Pinpoint the cell where the given text exists, returning its (X, Y) midpoint coordinate. 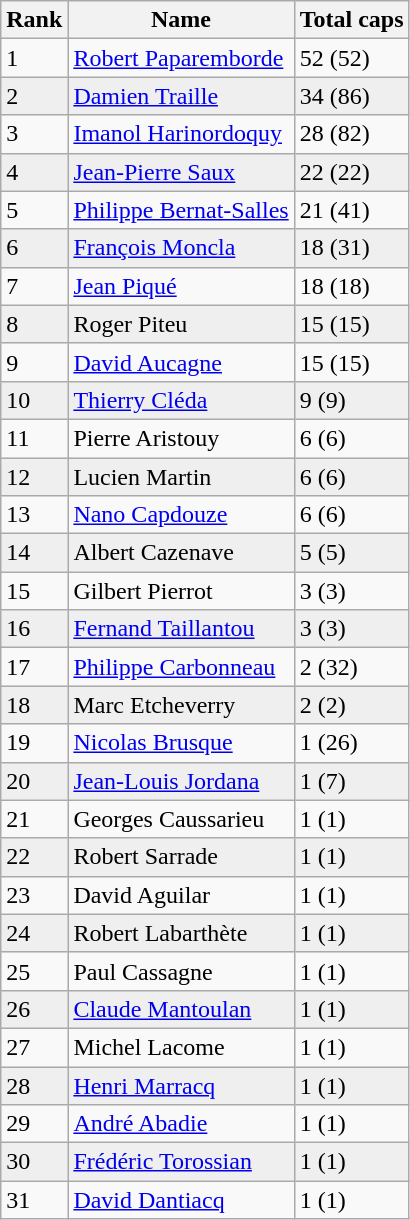
Robert Labarthète (181, 933)
9 (9) (352, 400)
Michel Lacome (181, 1047)
Georges Caussarieu (181, 819)
1 (7) (352, 781)
25 (34, 971)
Thierry Cléda (181, 400)
23 (34, 895)
22 (34, 857)
18 (34, 705)
David Aucagne (181, 362)
Lucien Martin (181, 477)
8 (34, 324)
Gilbert Pierrot (181, 591)
28 (82) (352, 134)
Philippe Carbonneau (181, 667)
François Moncla (181, 248)
31 (34, 1200)
29 (34, 1124)
19 (34, 743)
15 (34, 591)
17 (34, 667)
Nicolas Brusque (181, 743)
28 (34, 1085)
Pierre Aristouy (181, 438)
34 (86) (352, 96)
Damien Traille (181, 96)
1 (26) (352, 743)
Marc Etcheverry (181, 705)
1 (34, 58)
24 (34, 933)
16 (34, 629)
Claude Mantoulan (181, 1009)
22 (22) (352, 172)
Robert Paparemborde (181, 58)
Jean-Louis Jordana (181, 781)
Henri Marracq (181, 1085)
Robert Sarrade (181, 857)
2 (34, 96)
4 (34, 172)
10 (34, 400)
9 (34, 362)
18 (18) (352, 286)
Albert Cazenave (181, 553)
Roger Piteu (181, 324)
5 (34, 210)
David Dantiacq (181, 1200)
7 (34, 286)
Frédéric Torossian (181, 1162)
David Aguilar (181, 895)
Fernand Taillantou (181, 629)
6 (34, 248)
20 (34, 781)
14 (34, 553)
2 (2) (352, 705)
Total caps (352, 20)
5 (5) (352, 553)
Rank (34, 20)
Imanol Harinordoquy (181, 134)
Paul Cassagne (181, 971)
3 (34, 134)
13 (34, 515)
11 (34, 438)
Name (181, 20)
30 (34, 1162)
Jean-Pierre Saux (181, 172)
Nano Capdouze (181, 515)
Philippe Bernat-Salles (181, 210)
26 (34, 1009)
27 (34, 1047)
André Abadie (181, 1124)
52 (52) (352, 58)
2 (32) (352, 667)
21 (41) (352, 210)
12 (34, 477)
18 (31) (352, 248)
Jean Piqué (181, 286)
21 (34, 819)
